From the cell containing the given text, extract its center point as (X, Y) coordinate. 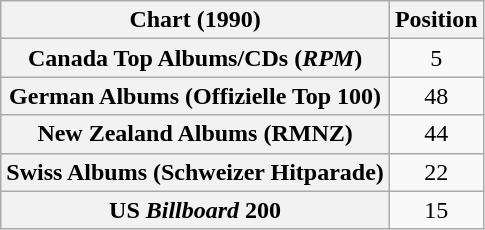
US Billboard 200 (196, 210)
15 (436, 210)
Position (436, 20)
5 (436, 58)
Chart (1990) (196, 20)
New Zealand Albums (RMNZ) (196, 134)
22 (436, 172)
48 (436, 96)
Swiss Albums (Schweizer Hitparade) (196, 172)
German Albums (Offizielle Top 100) (196, 96)
Canada Top Albums/CDs (RPM) (196, 58)
44 (436, 134)
